Detect which cell encompasses the target text, then output its [x, y] center coordinate. 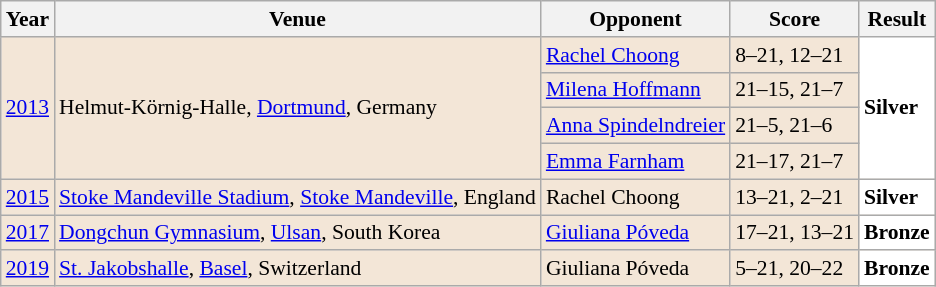
8–21, 12–21 [794, 55]
2013 [28, 108]
21–5, 21–6 [794, 126]
2015 [28, 197]
Opponent [636, 19]
21–17, 21–7 [794, 162]
Emma Farnham [636, 162]
Milena Hoffmann [636, 90]
Score [794, 19]
St. Jakobshalle, Basel, Switzerland [298, 269]
Venue [298, 19]
Helmut-Körnig-Halle, Dortmund, Germany [298, 108]
13–21, 2–21 [794, 197]
21–15, 21–7 [794, 90]
2019 [28, 269]
Anna Spindelndreier [636, 126]
Result [897, 19]
Stoke Mandeville Stadium, Stoke Mandeville, England [298, 197]
5–21, 20–22 [794, 269]
2017 [28, 233]
Year [28, 19]
Dongchun Gymnasium, Ulsan, South Korea [298, 233]
17–21, 13–21 [794, 233]
